For the text-containing cell, return its midpoint in [X, Y] coordinate format. 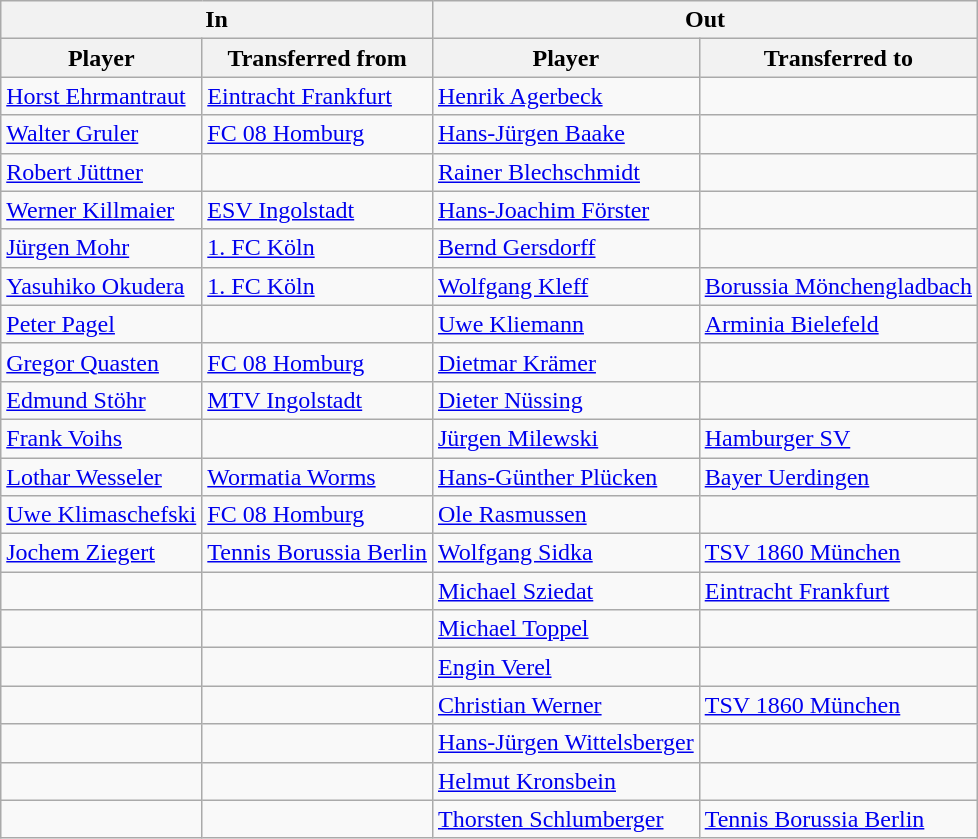
Lothar Wesseler [102, 477]
Yasuhiko Okudera [102, 286]
Ole Rasmussen [566, 515]
Edmund Stöhr [102, 400]
Uwe Kliemann [566, 324]
Robert Jüttner [102, 172]
Arminia Bielefeld [838, 324]
Uwe Klimaschefski [102, 515]
Horst Ehrmantraut [102, 96]
In [217, 20]
Gregor Quasten [102, 362]
Hans-Jürgen Wittelsberger [566, 743]
Hans-Jürgen Baake [566, 134]
Peter Pagel [102, 324]
Dietmar Krämer [566, 362]
Bernd Gersdorff [566, 248]
ESV Ingolstadt [318, 210]
Jochem Ziegert [102, 553]
Transferred from [318, 58]
Henrik Agerbeck [566, 96]
Hamburger SV [838, 438]
Transferred to [838, 58]
Rainer Blechschmidt [566, 172]
Jürgen Mohr [102, 248]
Werner Killmaier [102, 210]
Michael Toppel [566, 629]
Hans-Günther Plücken [566, 477]
Engin Verel [566, 667]
Borussia Mönchengladbach [838, 286]
Wolfgang Sidka [566, 553]
Hans-Joachim Förster [566, 210]
Thorsten Schlumberger [566, 819]
Walter Gruler [102, 134]
Bayer Uerdingen [838, 477]
Wormatia Worms [318, 477]
Dieter Nüssing [566, 400]
Jürgen Milewski [566, 438]
Wolfgang Kleff [566, 286]
Frank Voihs [102, 438]
Helmut Kronsbein [566, 781]
MTV Ingolstadt [318, 400]
Christian Werner [566, 705]
Out [704, 20]
Michael Sziedat [566, 591]
